Provide the (X, Y) coordinate of the cell's center where the given text is located.  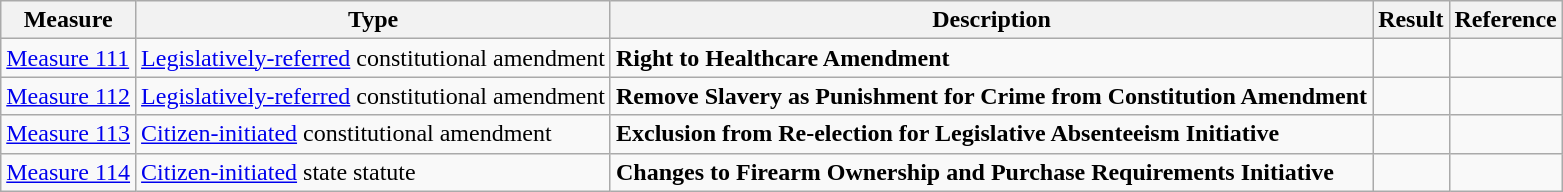
Measure 112 (68, 96)
Measure (68, 20)
Right to Healthcare Amendment (991, 58)
Changes to Firearm Ownership and Purchase Requirements Initiative (991, 172)
Citizen-initiated state statute (374, 172)
Citizen-initiated constitutional amendment (374, 134)
Measure 114 (68, 172)
Measure 113 (68, 134)
Measure 111 (68, 58)
Exclusion from Re-election for Legislative Absenteeism Initiative (991, 134)
Reference (1506, 20)
Result (1411, 20)
Description (991, 20)
Remove Slavery as Punishment for Crime from Constitution Amendment (991, 96)
Type (374, 20)
